Pinpoint the cell where the given text exists, returning its (X, Y) midpoint coordinate. 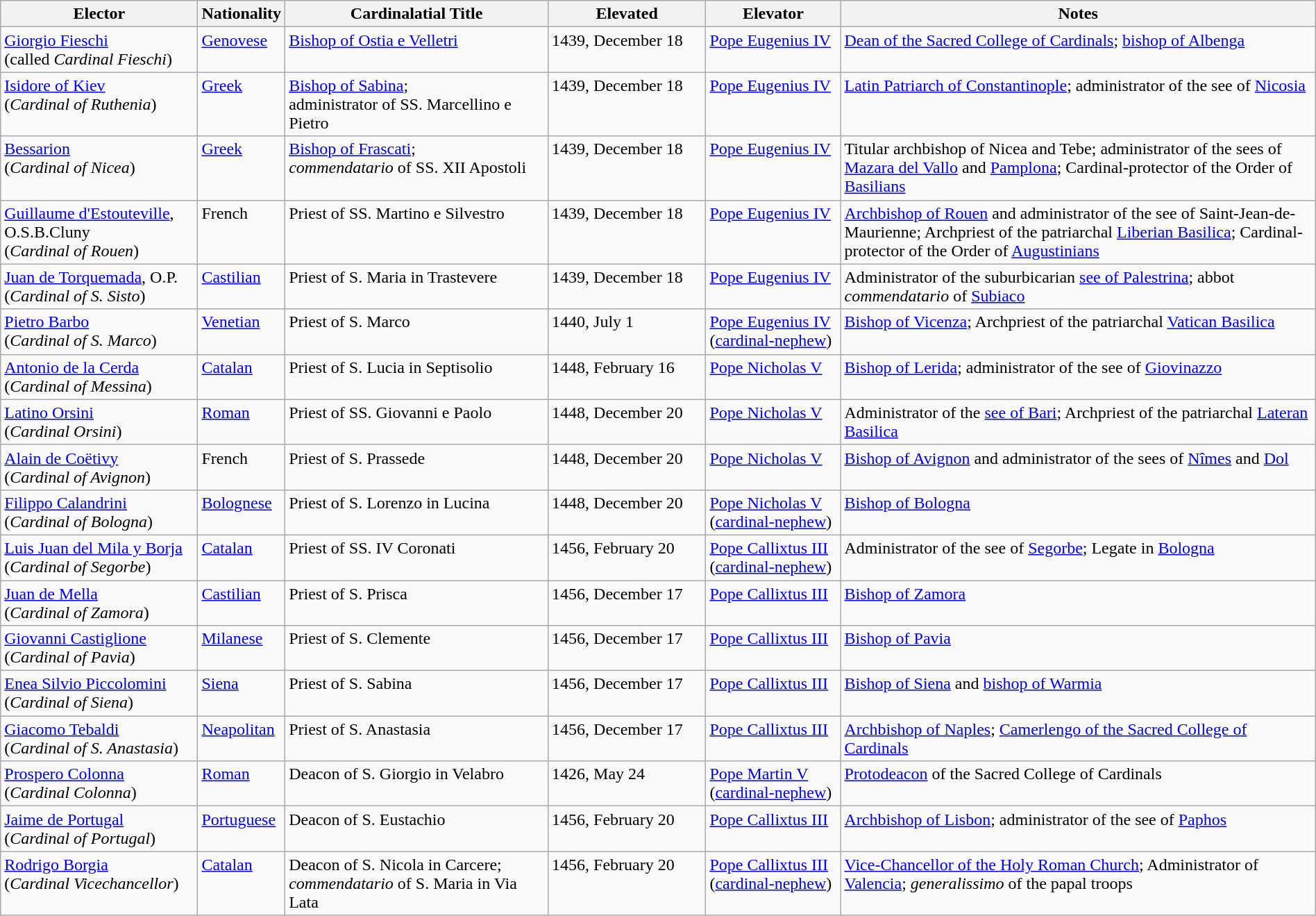
Bishop of Zamora (1078, 603)
Isidore of Kiev(Cardinal of Ruthenia) (99, 104)
Bessarion(Cardinal of Nicea) (99, 168)
Giovanni Castiglione(Cardinal of Pavia) (99, 649)
Archbishop of Naples; Camerlengo of the Sacred College of Cardinals (1078, 739)
Priest of S. Sabina (416, 693)
Priest of SS. Giovanni e Paolo (416, 422)
Nationality (242, 14)
Portuguese (242, 829)
Siena (242, 693)
Bishop of Siena and bishop of Warmia (1078, 693)
Priest of S. Maria in Trastevere (416, 286)
Vice-Chancellor of the Holy Roman Church; Administrator of Valencia; generalissimo of the papal troops (1078, 883)
Bishop of Bologna (1078, 513)
Milanese (242, 649)
Priest of S. Anastasia (416, 739)
1448, February 16 (627, 376)
Giacomo Tebaldi(Cardinal of S. Anastasia) (99, 739)
Protodeacon of the Sacred College of Cardinals (1078, 783)
Juan de Torquemada, O.P.(Cardinal of S. Sisto) (99, 286)
Rodrigo Borgia(Cardinal Vicechancellor) (99, 883)
Dean of the Sacred College of Cardinals; bishop of Albenga (1078, 50)
Administrator of the see of Segorbe; Legate in Bologna (1078, 557)
Bishop of Ostia e Velletri (416, 50)
Elevated (627, 14)
Priest of S. Prisca (416, 603)
Pope Eugenius IV (cardinal-nephew) (773, 332)
Administrator of the suburbicarian see of Palestrina; abbot commendatario of Subiaco (1078, 286)
Bishop of Sabina;administrator of SS. Marcellino e Pietro (416, 104)
Prospero Colonna(Cardinal Colonna) (99, 783)
Bishop of Pavia (1078, 649)
Administrator of the see of Bari; Archpriest of the patriarchal Lateran Basilica (1078, 422)
Priest of SS. IV Coronati (416, 557)
Priest of S. Marco (416, 332)
1440, July 1 (627, 332)
Antonio de la Cerda(Cardinal of Messina) (99, 376)
Deacon of S. Nicola in Carcere;commendatario of S. Maria in Via Lata (416, 883)
Latin Patriarch of Constantinople; administrator of the see of Nicosia (1078, 104)
Bishop of Frascati;commendatario of SS. XII Apostoli (416, 168)
Bishop of Lerida; administrator of the see of Giovinazzo (1078, 376)
Priest of S. Lorenzo in Lucina (416, 513)
Archbishop of Lisbon; administrator of the see of Paphos (1078, 829)
Bolognese (242, 513)
Cardinalatial Title (416, 14)
Notes (1078, 14)
Juan de Mella(Cardinal of Zamora) (99, 603)
Jaime de Portugal(Cardinal of Portugal) (99, 829)
1426, May 24 (627, 783)
Priest of SS. Martino e Silvestro (416, 232)
Giorgio Fieschi(called Cardinal Fieschi) (99, 50)
Venetian (242, 332)
Alain de Coëtivy(Cardinal of Avignon) (99, 467)
Bishop of Vicenza; Archpriest of the patriarchal Vatican Basilica (1078, 332)
Pietro Barbo(Cardinal of S. Marco) (99, 332)
Elevator (773, 14)
Luis Juan del Mila y Borja(Cardinal of Segorbe) (99, 557)
Titular archbishop of Nicea and Tebe; administrator of the sees of Mazara del Vallo and Pamplona; Cardinal-protector of the Order of Basilians (1078, 168)
Filippo Calandrini(Cardinal of Bologna) (99, 513)
Deacon of S. Giorgio in Velabro (416, 783)
Elector (99, 14)
Priest of S. Clemente (416, 649)
Deacon of S. Eustachio (416, 829)
Guillaume d'Estouteville, O.S.B.Cluny(Cardinal of Rouen) (99, 232)
Neapolitan (242, 739)
Genovese (242, 50)
Pope Nicholas V (cardinal-nephew) (773, 513)
Priest of S. Lucia in Septisolio (416, 376)
Enea Silvio Piccolomini(Cardinal of Siena) (99, 693)
Priest of S. Prassede (416, 467)
Pope Martin V (cardinal-nephew) (773, 783)
Bishop of Avignon and administrator of the sees of Nîmes and Dol (1078, 467)
Latino Orsini(Cardinal Orsini) (99, 422)
